Provide the (x, y) coordinate of the cell's center where the given text is located.  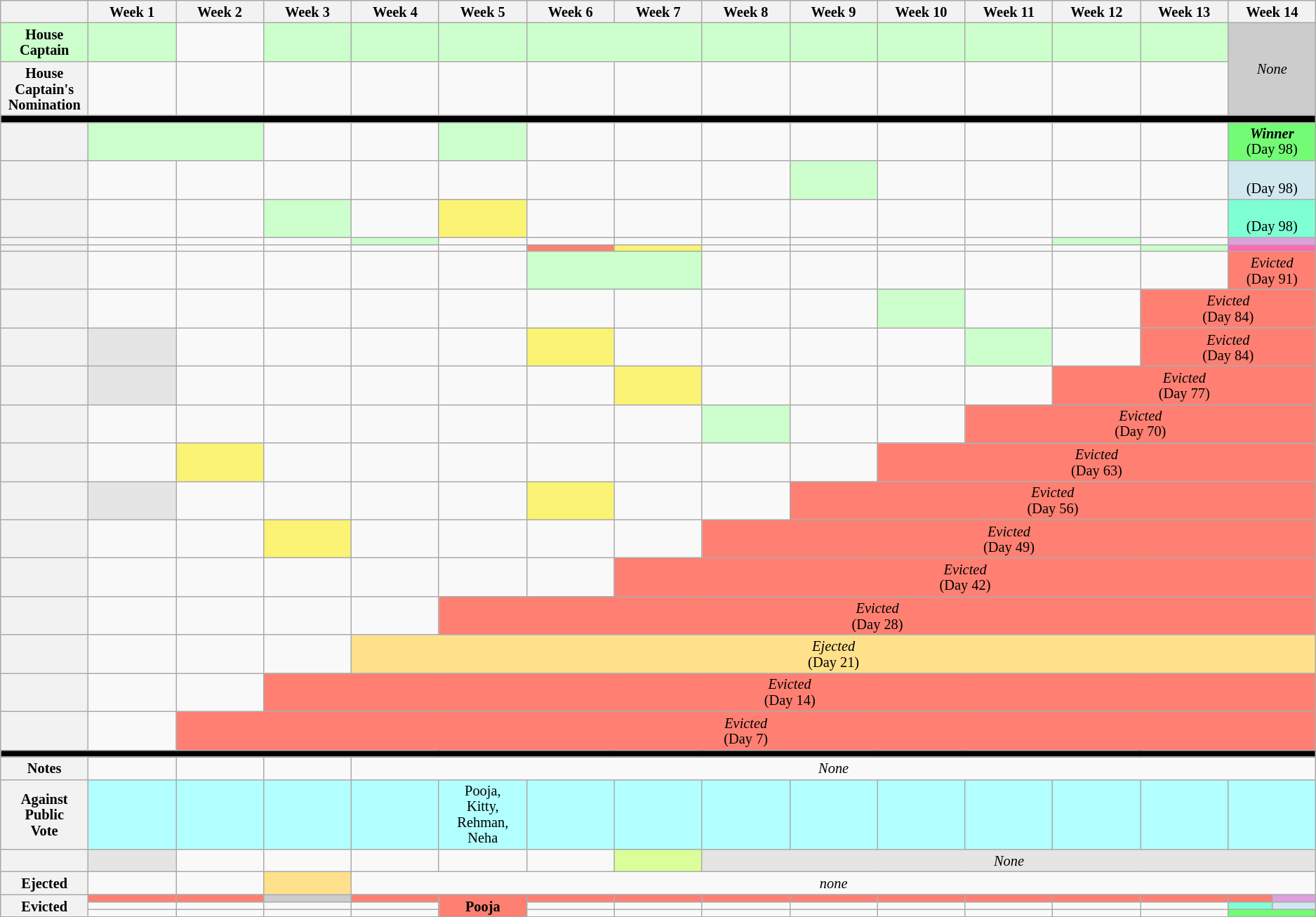
Week 11 (1009, 11)
AgainstPublicVote (45, 814)
Week 2 (220, 11)
Notes (45, 767)
Week 7 (658, 11)
none (833, 883)
Week 9 (834, 11)
Evicted(Day 63) (1096, 462)
Ejected(Day 21) (833, 654)
Evicted(Day 70) (1141, 424)
Week 12 (1096, 11)
Ejected (45, 883)
Week 6 (570, 11)
Evicted(Day 14) (790, 692)
Evicted(Day 77) (1185, 385)
Evicted(Day 91) (1272, 270)
House Captain (45, 42)
Pooja,Kitty,Rehman,Neha (483, 814)
Week 10 (921, 11)
Evicted(Day 56) (1053, 500)
Evicted(Day 49) (1009, 539)
Pooja (483, 906)
Week 3 (307, 11)
Winner(Day 98) (1272, 142)
Week 4 (394, 11)
Week 13 (1185, 11)
Evicted(Day 28) (877, 615)
Week 8 (745, 11)
Evicted(Day 42) (965, 577)
House Captain's Nomination (45, 88)
Evicted(Day 7) (746, 730)
Week 14 (1272, 11)
Week 1 (132, 11)
Evicted (45, 906)
Week 5 (483, 11)
